Extract the [x, y] coordinate from the center of the cell holding the provided text.  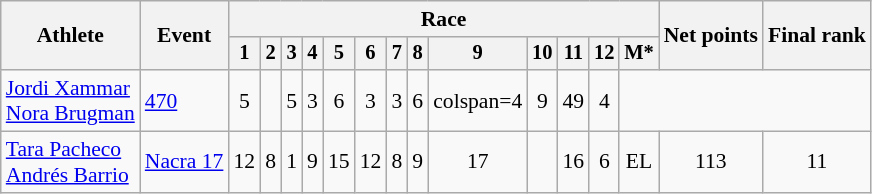
Final rank [817, 36]
Race [443, 19]
Jordi XammarNora Brugman [70, 100]
17 [478, 162]
10 [542, 54]
colspan=4 [478, 100]
15 [339, 162]
M* [638, 54]
Tara PachecoAndrés Barrio [70, 162]
Event [184, 36]
Athlete [70, 36]
2 [270, 54]
Net points [711, 36]
Nacra 17 [184, 162]
EL [638, 162]
470 [184, 100]
16 [573, 162]
113 [711, 162]
7 [396, 54]
49 [573, 100]
